Provide the [X, Y] coordinate of the cell's center where the given text is located.  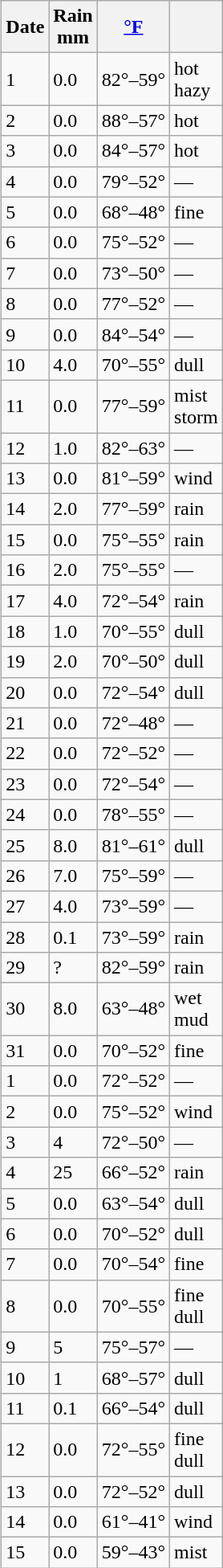
wetmud [197, 1009]
84°–57° [133, 151]
miststorm [197, 406]
81°–59° [133, 479]
63°–54° [133, 1203]
29 [26, 968]
30 [26, 1009]
78°–55° [133, 815]
82°–63° [133, 447]
73°–50° [133, 273]
79°–52° [133, 182]
? [73, 968]
66°–54° [133, 1408]
59°–43° [133, 1553]
mist [197, 1553]
68°–48° [133, 212]
75°–57° [133, 1347]
81°–61° [133, 845]
hothazy [197, 79]
72°–55° [133, 1449]
7.0 [73, 876]
26 [26, 876]
23 [26, 784]
75°–59° [133, 876]
88°–57° [133, 120]
17 [26, 601]
20 [26, 692]
18 [26, 631]
84°–54° [133, 334]
61°–41° [133, 1522]
24 [26, 815]
70°–50° [133, 662]
77°–52° [133, 304]
63°–48° [133, 1009]
Date [26, 27]
66°–52° [133, 1173]
21 [26, 723]
16 [26, 570]
22 [26, 753]
Rainmm [73, 27]
19 [26, 662]
31 [26, 1051]
27 [26, 906]
72°–48° [133, 723]
28 [26, 937]
72°–50° [133, 1142]
70°–54° [133, 1264]
°F [133, 27]
68°–57° [133, 1378]
